Provide the (x, y) coordinate of the cell's center where the given text is located.  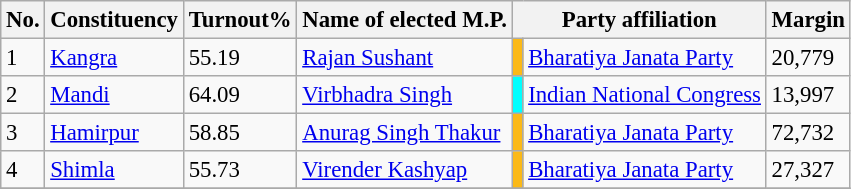
Virbhadra Singh (404, 95)
Name of elected M.P. (404, 20)
Margin (808, 20)
72,732 (808, 133)
Anurag Singh Thakur (404, 133)
Mandi (114, 95)
58.85 (240, 133)
Shimla (114, 170)
Party affiliation (639, 20)
13,997 (808, 95)
2 (23, 95)
64.09 (240, 95)
Constituency (114, 20)
1 (23, 58)
3 (23, 133)
Turnout% (240, 20)
20,779 (808, 58)
Hamirpur (114, 133)
Virender Kashyap (404, 170)
4 (23, 170)
27,327 (808, 170)
55.73 (240, 170)
55.19 (240, 58)
Indian National Congress (644, 95)
No. (23, 20)
Rajan Sushant (404, 58)
Kangra (114, 58)
